Return (x, y) of the center of cell containing provided text 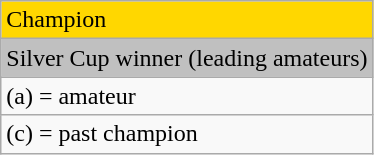
Champion (187, 20)
(c) = past champion (187, 134)
Silver Cup winner (leading amateurs) (187, 58)
(a) = amateur (187, 96)
